Identify which cell holds the provided text, then report its [X, Y] central coordinate. 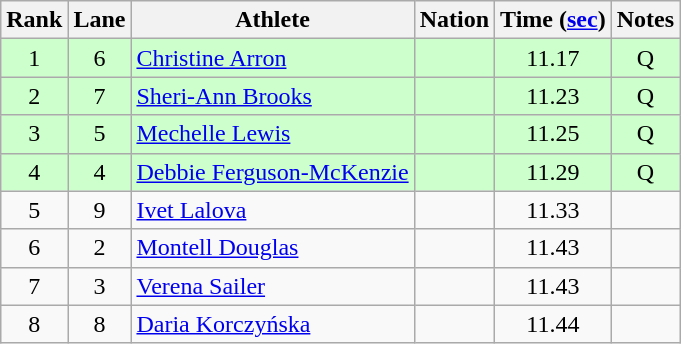
Montell Douglas [272, 248]
Daria Korczyńska [272, 324]
Sheri-Ann Brooks [272, 96]
Christine Arron [272, 58]
Ivet Lalova [272, 210]
Verena Sailer [272, 286]
11.33 [554, 210]
Notes [645, 20]
Rank [34, 20]
11.17 [554, 58]
11.29 [554, 172]
11.25 [554, 134]
Lane [100, 20]
Time (sec) [554, 20]
11.44 [554, 324]
1 [34, 58]
Nation [454, 20]
9 [100, 210]
Athlete [272, 20]
11.23 [554, 96]
Mechelle Lewis [272, 134]
Debbie Ferguson-McKenzie [272, 172]
